Determine the [X, Y] coordinate at the center of the cell enclosing the given text.  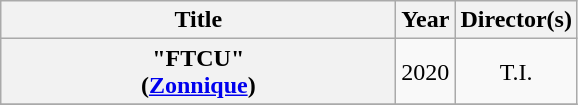
Title [198, 20]
Year [426, 20]
"FTCU"(Zonnique) [198, 72]
2020 [426, 72]
Director(s) [516, 20]
T.I. [516, 72]
